For the text-containing cell, return its midpoint in [X, Y] coordinate format. 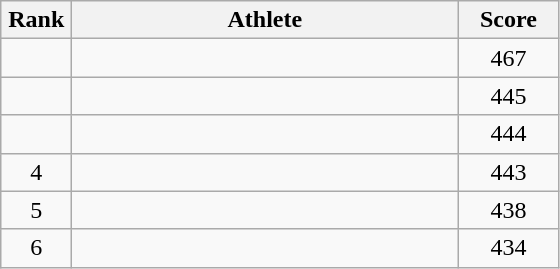
434 [508, 248]
443 [508, 172]
445 [508, 96]
Athlete [265, 20]
6 [36, 248]
438 [508, 210]
Score [508, 20]
444 [508, 134]
5 [36, 210]
467 [508, 58]
4 [36, 172]
Rank [36, 20]
